Capture the cell that displays the provided text and extract its (X, Y) central coordinate. 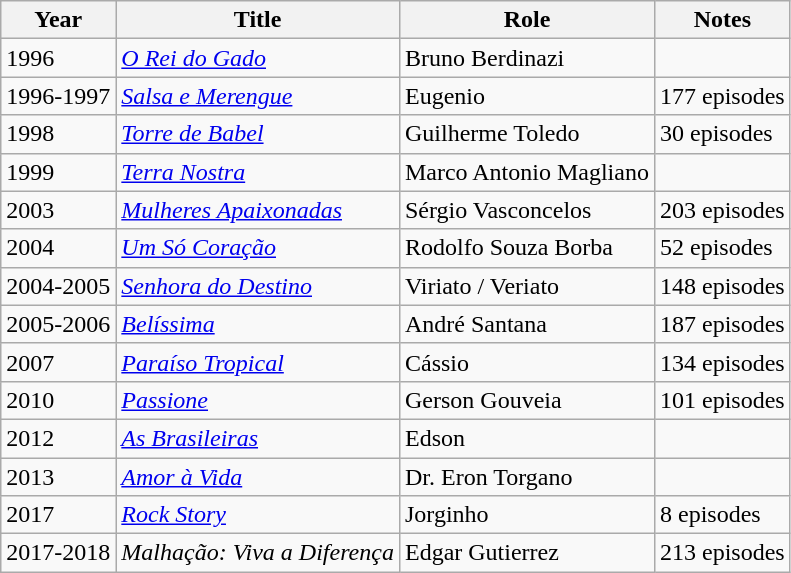
Terra Nostra (258, 172)
Salsa e Merengue (258, 96)
2007 (58, 362)
Guilherme Toledo (526, 134)
1996 (58, 58)
Eugenio (526, 96)
2004-2005 (58, 286)
177 episodes (722, 96)
148 episodes (722, 286)
Role (526, 20)
134 episodes (722, 362)
Amor à Vida (258, 477)
Bruno Berdinazi (526, 58)
Passione (258, 400)
Rock Story (258, 515)
André Santana (526, 324)
Viriato / Veriato (526, 286)
Edson (526, 438)
Mulheres Apaixonadas (258, 210)
Senhora do Destino (258, 286)
8 episodes (722, 515)
187 episodes (722, 324)
2010 (58, 400)
Gerson Gouveia (526, 400)
O Rei do Gado (258, 58)
Edgar Gutierrez (526, 553)
213 episodes (722, 553)
Paraíso Tropical (258, 362)
2013 (58, 477)
2005-2006 (58, 324)
2017-2018 (58, 553)
Sérgio Vasconcelos (526, 210)
101 episodes (722, 400)
Jorginho (526, 515)
2003 (58, 210)
Belíssima (258, 324)
Cássio (526, 362)
Torre de Babel (258, 134)
2012 (58, 438)
Title (258, 20)
30 episodes (722, 134)
Notes (722, 20)
Rodolfo Souza Borba (526, 248)
2017 (58, 515)
As Brasileiras (258, 438)
203 episodes (722, 210)
52 episodes (722, 248)
Malhação: Viva a Diferença (258, 553)
1996-1997 (58, 96)
Marco Antonio Magliano (526, 172)
Um Só Coração (258, 248)
1999 (58, 172)
2004 (58, 248)
Dr. Eron Torgano (526, 477)
1998 (58, 134)
Year (58, 20)
